Locate the cell with the specified text and output its [X, Y] center coordinate. 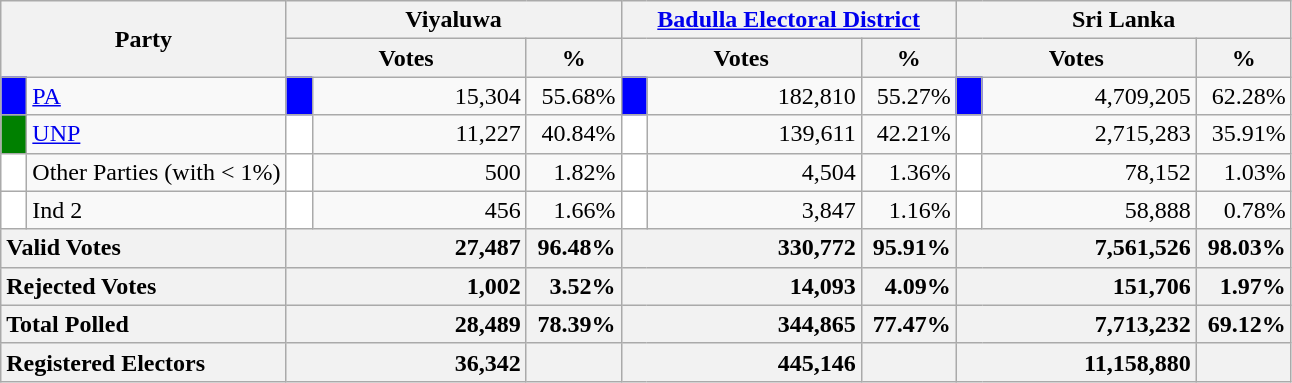
Ind 2 [156, 210]
1.16% [908, 210]
95.91% [908, 248]
1.97% [1244, 286]
500 [419, 172]
42.21% [908, 134]
15,304 [419, 96]
35.91% [1244, 134]
0.78% [1244, 210]
Total Polled [144, 324]
58,888 [1089, 210]
96.48% [574, 248]
139,611 [754, 134]
182,810 [754, 96]
7,713,232 [1076, 324]
1.66% [574, 210]
3,847 [754, 210]
36,342 [406, 362]
UNP [156, 134]
Other Parties (with < 1%) [156, 172]
445,146 [741, 362]
78.39% [574, 324]
11,227 [419, 134]
55.27% [908, 96]
Registered Electors [144, 362]
4,504 [754, 172]
77.47% [908, 324]
Party [144, 39]
Viyaluwa [454, 20]
55.68% [574, 96]
Sri Lanka [1124, 20]
1.36% [908, 172]
2,715,283 [1089, 134]
98.03% [1244, 248]
1.03% [1244, 172]
4,709,205 [1089, 96]
1.82% [574, 172]
4.09% [908, 286]
11,158,880 [1076, 362]
69.12% [1244, 324]
344,865 [741, 324]
14,093 [741, 286]
62.28% [1244, 96]
40.84% [574, 134]
28,489 [406, 324]
7,561,526 [1076, 248]
1,002 [406, 286]
151,706 [1076, 286]
Valid Votes [144, 248]
Badulla Electoral District [788, 20]
456 [419, 210]
330,772 [741, 248]
3.52% [574, 286]
27,487 [406, 248]
78,152 [1089, 172]
Rejected Votes [144, 286]
PA [156, 96]
